Detect which cell encompasses the target text, then output its [x, y] center coordinate. 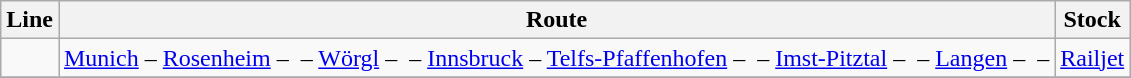
Route [556, 20]
Railjet [1092, 58]
Stock [1092, 20]
Line [30, 20]
Munich – Rosenheim – – Wörgl – – Innsbruck – Telfs-Pfaffenhofen – – Imst-Pitztal – – Langen – – [556, 58]
